Extract the (x, y) coordinate from the center of the cell holding the provided text.  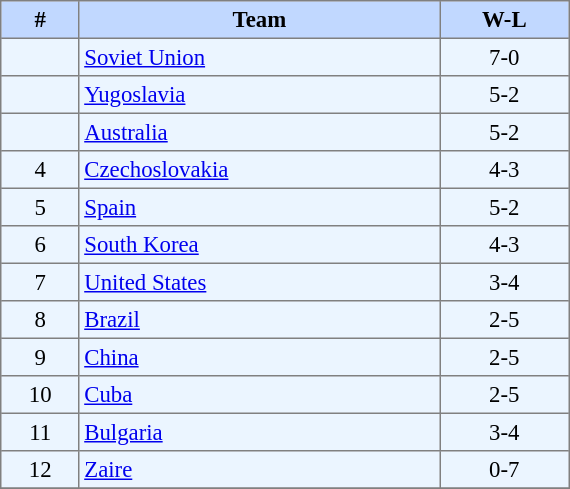
7 (40, 282)
5 (40, 207)
Team (260, 20)
10 (40, 395)
8 (40, 320)
Czechoslovakia (260, 170)
China (260, 357)
Zaire (260, 470)
Bulgaria (260, 432)
W-L (504, 20)
Cuba (260, 395)
6 (40, 245)
South Korea (260, 245)
11 (40, 432)
9 (40, 357)
United States (260, 282)
Soviet Union (260, 57)
12 (40, 470)
# (40, 20)
Brazil (260, 320)
4 (40, 170)
Spain (260, 207)
Australia (260, 132)
Yugoslavia (260, 95)
7-0 (504, 57)
0-7 (504, 470)
